Extract the [x, y] coordinate from the center of the cell holding the provided text.  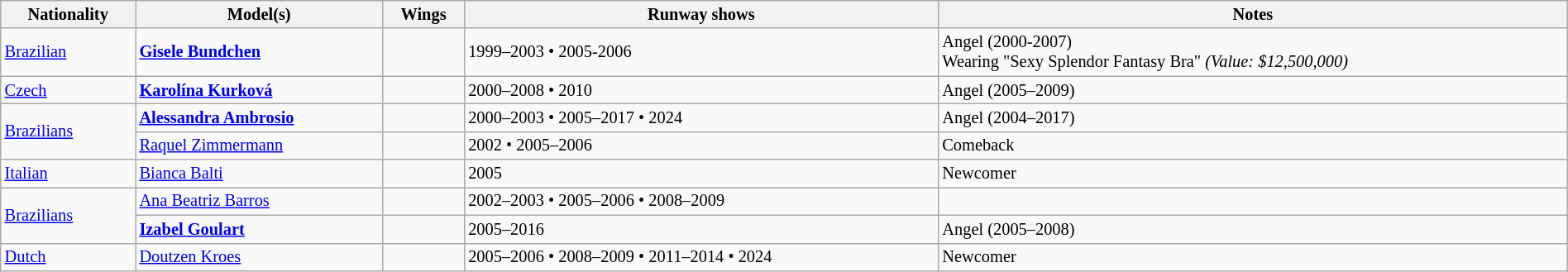
Wings [423, 14]
Brazilian [68, 52]
Model(s) [260, 14]
Notes [1252, 14]
Karolína Kurková [260, 90]
2005 [701, 174]
Gisele Bundchen [260, 52]
2000–2003 • 2005–2017 • 2024 [701, 117]
Italian [68, 174]
Angel (2000-2007)Wearing "Sexy Splendor Fantasy Bra" (Value: $12,500,000) [1252, 52]
Ana Beatriz Barros [260, 201]
Angel (2005–2008) [1252, 229]
Angel (2005–2009) [1252, 90]
2005–2016 [701, 229]
2005–2006 • 2008–2009 • 2011–2014 • 2024 [701, 257]
Alessandra Ambrosio [260, 117]
2002 • 2005–2006 [701, 146]
Izabel Goulart [260, 229]
Nationality [68, 14]
Comeback [1252, 146]
Angel (2004–2017) [1252, 117]
1999–2003 • 2005-2006 [701, 52]
Bianca Balti [260, 174]
Dutch [68, 257]
Doutzen Kroes [260, 257]
Czech [68, 90]
2002–2003 • 2005–2006 • 2008–2009 [701, 201]
2000–2008 • 2010 [701, 90]
Raquel Zimmermann [260, 146]
Runway shows [701, 14]
